Identify which cell holds the provided text, then report its [x, y] central coordinate. 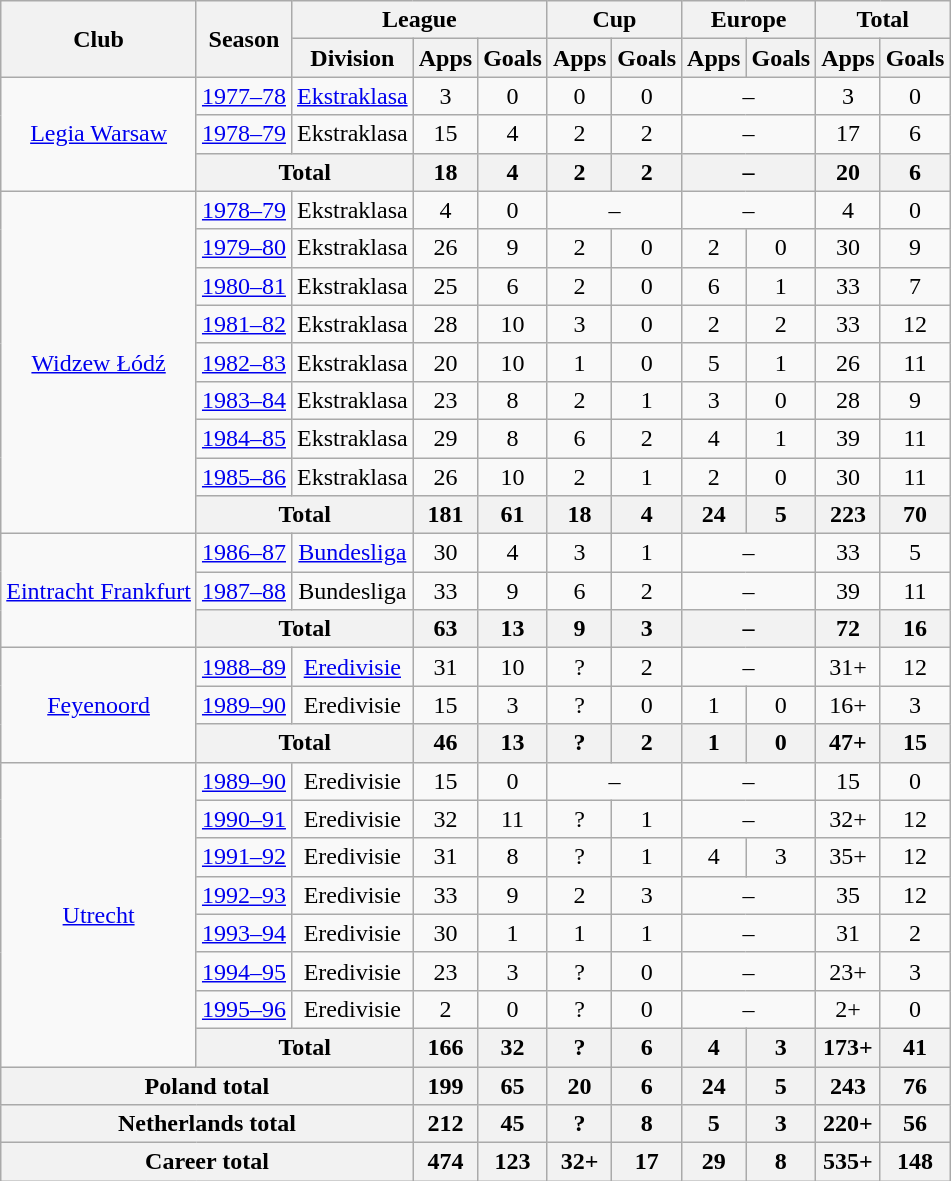
41 [915, 1047]
63 [445, 629]
166 [445, 1047]
47+ [848, 743]
1993–94 [244, 933]
35 [848, 895]
1988–89 [244, 667]
148 [915, 1162]
212 [445, 1124]
7 [915, 286]
Career total [207, 1162]
1994–95 [244, 971]
70 [915, 515]
Europe [749, 20]
474 [445, 1162]
1982–83 [244, 362]
25 [445, 286]
Poland total [207, 1085]
23+ [848, 971]
1984–85 [244, 438]
181 [445, 515]
2+ [848, 1009]
535+ [848, 1162]
Widzew Łódź [99, 362]
1992–93 [244, 895]
Season [244, 39]
Feyenoord [99, 705]
1991–92 [244, 857]
31+ [848, 667]
Netherlands total [207, 1124]
1995–96 [244, 1009]
1977–78 [244, 96]
223 [848, 515]
1987–88 [244, 591]
16+ [848, 705]
1981–82 [244, 324]
Club [99, 39]
1985–86 [244, 477]
1990–91 [244, 819]
76 [915, 1085]
1986–87 [244, 553]
1979–80 [244, 248]
123 [513, 1162]
199 [445, 1085]
1980–81 [244, 286]
72 [848, 629]
Utrecht [99, 914]
Cup [614, 20]
1983–84 [244, 400]
173+ [848, 1047]
220+ [848, 1124]
46 [445, 743]
League [419, 20]
243 [848, 1085]
35+ [848, 857]
Legia Warsaw [99, 134]
45 [513, 1124]
65 [513, 1085]
Division [352, 58]
16 [915, 629]
56 [915, 1124]
Eintracht Frankfurt [99, 591]
61 [513, 515]
